For the text-containing cell, return its midpoint in [x, y] coordinate format. 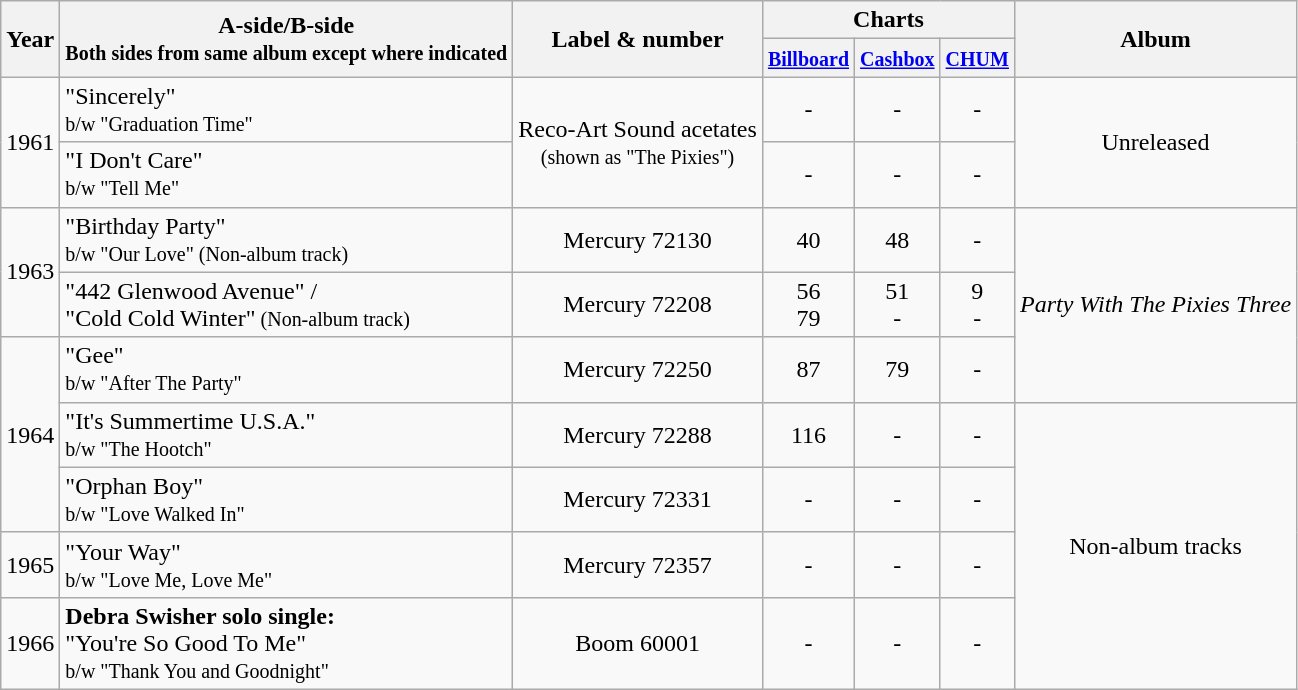
CHUM [977, 58]
"442 Glenwood Avenue" /"Cold Cold Winter" (Non-album track) [286, 304]
Mercury 72250 [638, 370]
Mercury 72130 [638, 240]
40 [808, 240]
Non-album tracks [1155, 546]
Boom 60001 [638, 643]
"Your Way"b/w "Love Me, Love Me" [286, 564]
Label & number [638, 39]
"Sincerely"b/w "Graduation Time" [286, 110]
Mercury 72208 [638, 304]
Mercury 72288 [638, 434]
Debra Swisher solo single:"You're So Good To Me"b/w "Thank You and Goodnight" [286, 643]
"Orphan Boy"b/w "Love Walked In" [286, 500]
5679 [808, 304]
Party With The Pixies Three [1155, 304]
Unreleased [1155, 142]
1966 [30, 643]
Year [30, 39]
48 [898, 240]
87 [808, 370]
1963 [30, 272]
"I Don't Care"b/w "Tell Me" [286, 174]
Mercury 72331 [638, 500]
116 [808, 434]
Album [1155, 39]
1961 [30, 142]
"It's Summertime U.S.A."b/w "The Hootch" [286, 434]
Reco-Art Sound acetates (shown as "The Pixies") [638, 142]
"Birthday Party"b/w "Our Love" (Non-album track) [286, 240]
9 - [977, 304]
51 - [898, 304]
"Gee"b/w "After The Party" [286, 370]
1965 [30, 564]
A-side/B-sideBoth sides from same album except where indicated [286, 39]
Mercury 72357 [638, 564]
Cashbox [898, 58]
Billboard [808, 58]
79 [898, 370]
Charts [888, 20]
1964 [30, 434]
